Determine the [X, Y] coordinate at the center of the cell enclosing the given text.  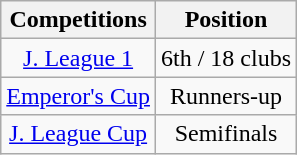
J. League 1 [78, 58]
Emperor's Cup [78, 96]
Runners-up [226, 96]
Semifinals [226, 134]
Position [226, 20]
6th / 18 clubs [226, 58]
Competitions [78, 20]
J. League Cup [78, 134]
